Scan for the cell matching the given text and deliver its [X, Y] coordinate at center. 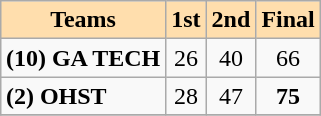
1st [186, 20]
Final [288, 20]
75 [288, 96]
66 [288, 58]
2nd [231, 20]
40 [231, 58]
(2) OHST [82, 96]
(10) GA TECH [82, 58]
28 [186, 96]
Teams [82, 20]
47 [231, 96]
26 [186, 58]
